Return (x, y) of the center of cell containing provided text 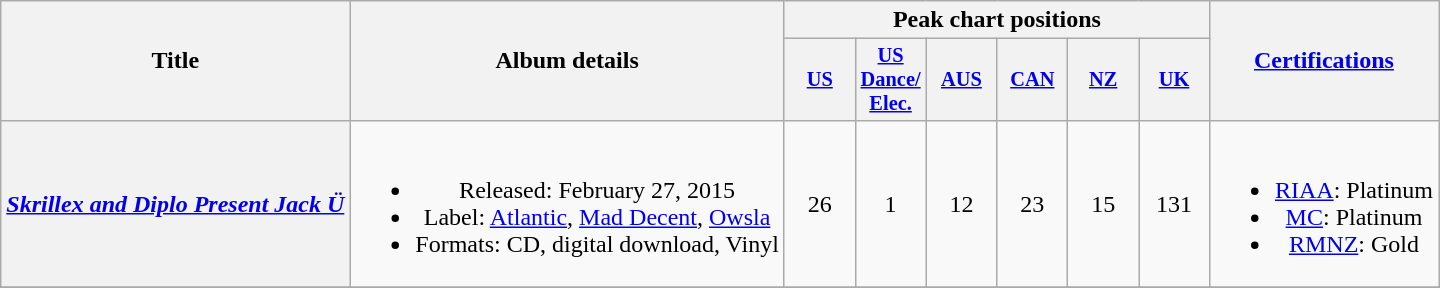
USDance/Elec. (890, 80)
Skrillex and Diplo Present Jack Ü (176, 204)
Certifications (1324, 61)
US (820, 80)
Album details (568, 61)
1 (890, 204)
131 (1174, 204)
Peak chart positions (996, 20)
AUS (962, 80)
26 (820, 204)
15 (1104, 204)
UK (1174, 80)
23 (1032, 204)
CAN (1032, 80)
RIAA: PlatinumMC: PlatinumRMNZ: Gold (1324, 204)
Released: February 27, 2015Label: Atlantic, Mad Decent, OwslaFormats: CD, digital download, Vinyl (568, 204)
Title (176, 61)
12 (962, 204)
NZ (1104, 80)
